Scan for the cell matching the given text and deliver its (X, Y) coordinate at center. 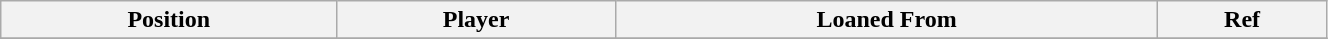
Position (169, 20)
Ref (1242, 20)
Player (476, 20)
Loaned From (886, 20)
